Find where the given text appears and provide that cell's center as [x, y] coordinate. 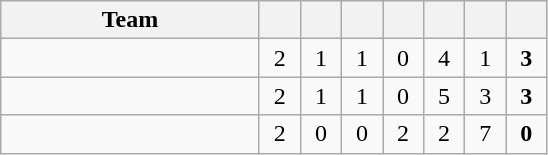
5 [444, 96]
7 [486, 134]
Team [130, 20]
4 [444, 58]
